Output the [X, Y] coordinate of the center of the cell containing the given text.  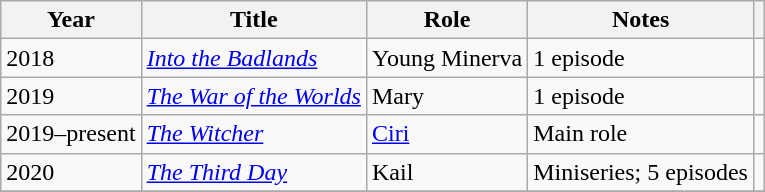
Mary [446, 96]
Notes [641, 20]
The Third Day [254, 172]
The Witcher [254, 134]
Kail [446, 172]
Year [71, 20]
Title [254, 20]
Miniseries; 5 episodes [641, 172]
2020 [71, 172]
Main role [641, 134]
Young Minerva [446, 58]
2019–present [71, 134]
Ciri [446, 134]
2019 [71, 96]
Into the Badlands [254, 58]
The War of the Worlds [254, 96]
2018 [71, 58]
Role [446, 20]
